For the text-containing cell, return its midpoint in (X, Y) coordinate format. 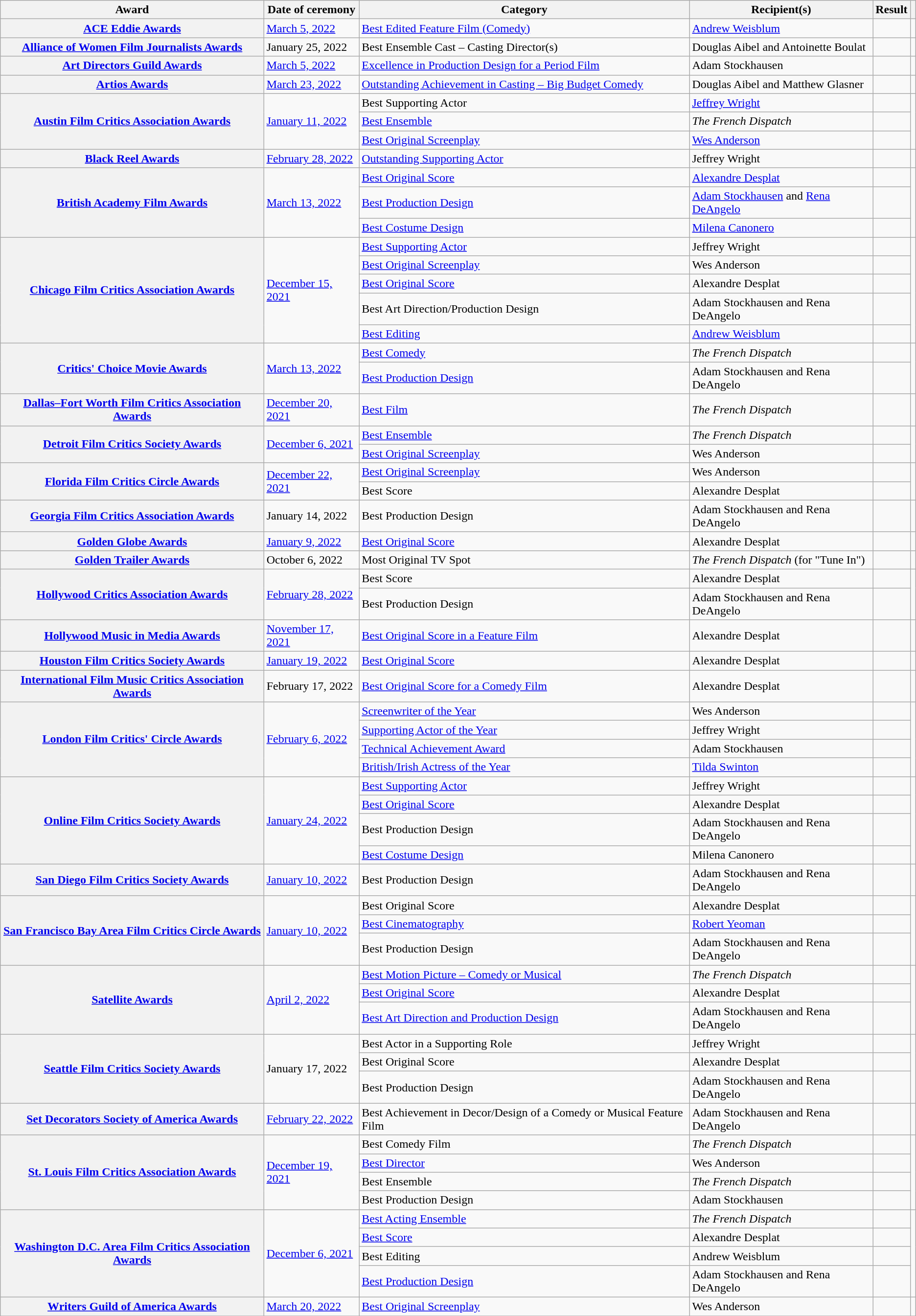
Robert Yeoman (781, 924)
Best Acting Ensemble (525, 1219)
Outstanding Achievement in Casting – Big Budget Comedy (525, 84)
November 17, 2021 (311, 636)
Hollywood Critics Association Awards (132, 594)
Result (892, 10)
Dallas–Fort Worth Film Critics Association Awards (132, 410)
Best Film (525, 410)
Critics' Choice Movie Awards (132, 369)
Best Actor in a Supporting Role (525, 1044)
Best Ensemble Cast – Casting Director(s) (525, 47)
The French Dispatch (for "Tune In") (781, 560)
ACE Eddie Awards (132, 28)
Austin Film Critics Association Awards (132, 121)
January 14, 2022 (311, 516)
October 6, 2022 (311, 560)
Best Comedy (525, 353)
St. Louis Film Critics Association Awards (132, 1172)
Online Film Critics Society Awards (132, 820)
Golden Globe Awards (132, 541)
Category (525, 10)
Best Original Score for a Comedy Film (525, 686)
San Diego Film Critics Society Awards (132, 880)
Supporting Actor of the Year (525, 730)
Golden Trailer Awards (132, 560)
San Francisco Bay Area Film Critics Circle Awards (132, 930)
Best Art Direction and Production Design (525, 1019)
Artios Awards (132, 84)
Douglas Aibel and Matthew Glasner (781, 84)
Hollywood Music in Media Awards (132, 636)
Technical Achievement Award (525, 749)
Satellite Awards (132, 999)
Excellence in Production Design for a Period Film (525, 66)
December 22, 2021 (311, 481)
February 6, 2022 (311, 739)
Washington D.C. Area Film Critics Association Awards (132, 1253)
Art Directors Guild Awards (132, 66)
Writers Guild of America Awards (132, 1306)
January 24, 2022 (311, 820)
December 20, 2021 (311, 410)
London Film Critics' Circle Awards (132, 739)
January 17, 2022 (311, 1068)
Best Director (525, 1163)
Detroit Film Critics Society Awards (132, 444)
Recipient(s) (781, 10)
March 23, 2022 (311, 84)
Houston Film Critics Society Awards (132, 661)
Chicago Film Critics Association Awards (132, 290)
April 2, 2022 (311, 999)
British/Irish Actress of the Year (525, 767)
Florida Film Critics Circle Awards (132, 481)
January 11, 2022 (311, 121)
British Academy Film Awards (132, 203)
Seattle Film Critics Society Awards (132, 1068)
Set Decorators Society of America Awards (132, 1119)
February 22, 2022 (311, 1119)
Best Art Direction/Production Design (525, 309)
Award (132, 10)
Best Cinematography (525, 924)
December 15, 2021 (311, 290)
March 20, 2022 (311, 1306)
International Film Music Critics Association Awards (132, 686)
Outstanding Supporting Actor (525, 159)
Douglas Aibel and Antoinette Boulat (781, 47)
January 9, 2022 (311, 541)
Best Motion Picture – Comedy or Musical (525, 974)
Most Original TV Spot (525, 560)
January 25, 2022 (311, 47)
Best Edited Feature Film (Comedy) (525, 28)
Best Achievement in Decor/Design of a Comedy or Musical Feature Film (525, 1119)
December 19, 2021 (311, 1172)
Alliance of Women Film Journalists Awards (132, 47)
Black Reel Awards (132, 159)
Best Original Score in a Feature Film (525, 636)
February 17, 2022 (311, 686)
January 19, 2022 (311, 661)
Date of ceremony (311, 10)
Screenwriter of the Year (525, 711)
Tilda Swinton (781, 767)
Georgia Film Critics Association Awards (132, 516)
Best Comedy Film (525, 1144)
